Determine the (x, y) coordinate at the center of the cell enclosing the given text.  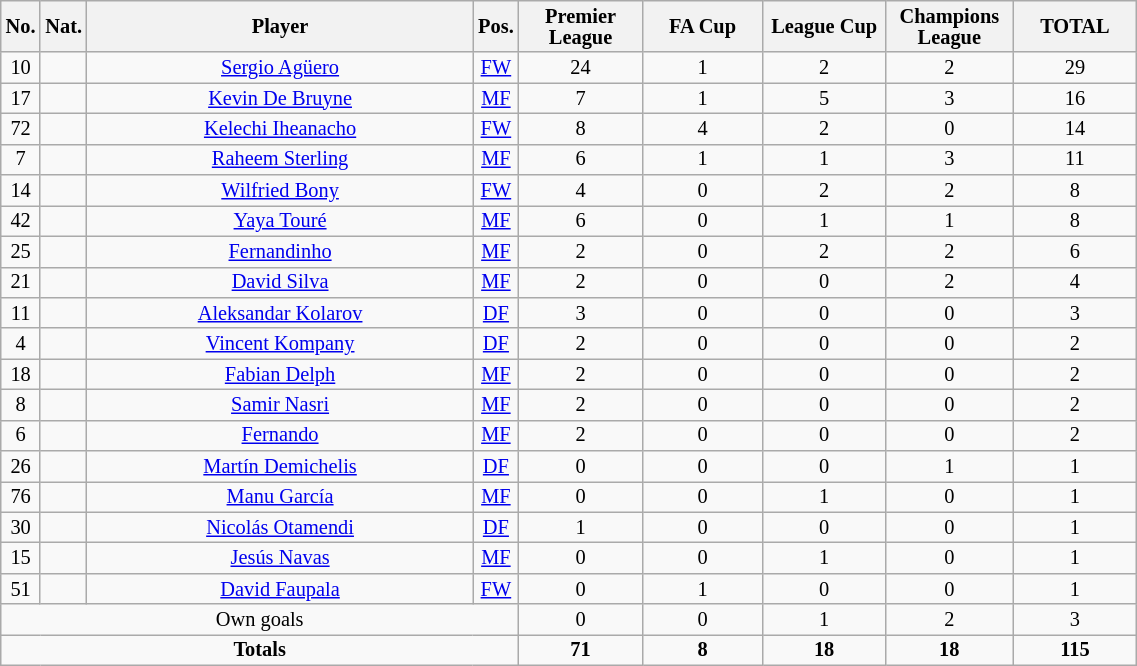
Fabian Delph (280, 374)
16 (1075, 98)
71 (581, 650)
Fernando (280, 436)
15 (21, 558)
26 (21, 466)
League Cup (824, 26)
76 (21, 496)
Martín Demichelis (280, 466)
51 (21, 588)
115 (1075, 650)
Kevin De Bruyne (280, 98)
Player (280, 26)
Kelechi Iheanacho (280, 128)
42 (21, 220)
Aleksandar Kolarov (280, 312)
TOTAL (1075, 26)
Jesús Navas (280, 558)
Pos. (496, 26)
Totals (260, 650)
Nicolás Otamendi (280, 528)
Vincent Kompany (280, 344)
Yaya Touré (280, 220)
30 (21, 528)
10 (21, 68)
17 (21, 98)
Champions League (950, 26)
Sergio Agüero (280, 68)
No. (21, 26)
Own goals (260, 620)
21 (21, 282)
24 (581, 68)
29 (1075, 68)
Nat. (63, 26)
Samir Nasri (280, 404)
Manu García (280, 496)
David Silva (280, 282)
Raheem Sterling (280, 160)
5 (824, 98)
Fernandinho (280, 252)
Wilfried Bony (280, 190)
FA Cup (702, 26)
Premier League (581, 26)
25 (21, 252)
David Faupala (280, 588)
72 (21, 128)
